Identify which cell holds the provided text, then report its (x, y) central coordinate. 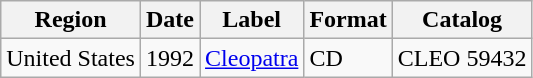
Label (252, 20)
CD (348, 58)
United States (71, 58)
Date (170, 20)
Catalog (462, 20)
1992 (170, 58)
Cleopatra (252, 58)
Region (71, 20)
CLEO 59432 (462, 58)
Format (348, 20)
